Extract the (X, Y) coordinate from the center of the cell holding the provided text.  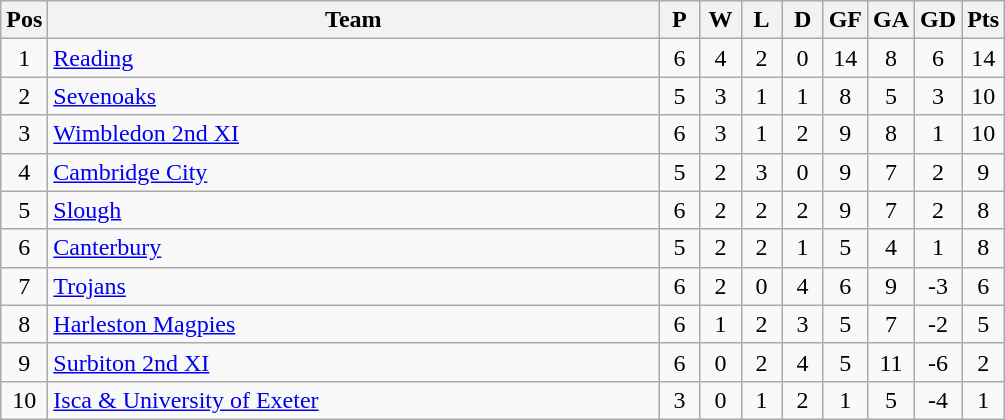
D (802, 20)
Pos (24, 20)
-6 (938, 362)
-4 (938, 400)
W (720, 20)
Canterbury (354, 248)
GD (938, 20)
Isca & University of Exeter (354, 400)
Team (354, 20)
GF (845, 20)
11 (892, 362)
-3 (938, 286)
P (680, 20)
Harleston Magpies (354, 324)
Reading (354, 58)
Sevenoaks (354, 96)
Surbiton 2nd XI (354, 362)
-2 (938, 324)
Cambridge City (354, 172)
Pts (984, 20)
L (762, 20)
GA (892, 20)
Trojans (354, 286)
Slough (354, 210)
Wimbledon 2nd XI (354, 134)
